Extract the (X, Y) coordinate from the center of the cell holding the provided text.  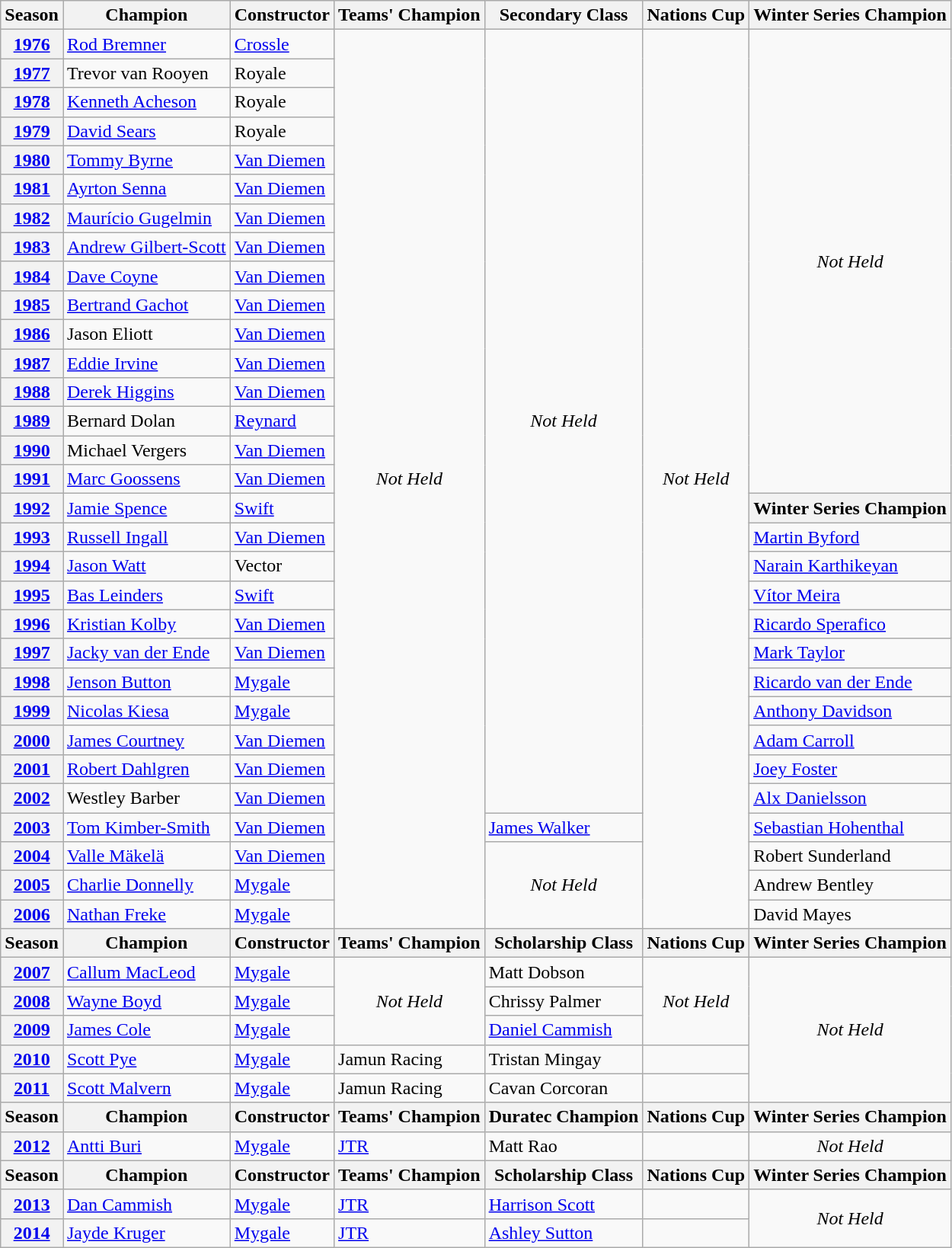
Scott Pye (146, 1059)
2006 (32, 914)
James Walker (564, 827)
1993 (32, 537)
Narain Karthikeyan (850, 566)
Valle Mäkelä (146, 856)
Wayne Boyd (146, 1001)
Martin Byford (850, 537)
Nathan Freke (146, 914)
Reynard (282, 421)
Nicolas Kiesa (146, 711)
1991 (32, 479)
1992 (32, 508)
1990 (32, 450)
Callum MacLeod (146, 972)
Adam Carroll (850, 740)
1995 (32, 595)
Ricardo van der Ende (850, 682)
Tom Kimber-Smith (146, 827)
Daniel Cammish (564, 1030)
Robert Sunderland (850, 856)
Jacky van der Ende (146, 653)
1985 (32, 305)
1999 (32, 711)
Eddie Irvine (146, 363)
Andrew Bentley (850, 885)
1980 (32, 160)
Jason Eliott (146, 334)
2005 (32, 885)
Derek Higgins (146, 392)
Scott Malvern (146, 1088)
Ricardo Sperafico (850, 624)
Mark Taylor (850, 653)
1997 (32, 653)
1986 (32, 334)
1988 (32, 392)
Maurício Gugelmin (146, 218)
2008 (32, 1001)
Alx Danielsson (850, 798)
Antti Buri (146, 1146)
Crossle (282, 44)
2003 (32, 827)
2013 (32, 1204)
Kenneth Acheson (146, 102)
Matt Dobson (564, 972)
Secondary Class (564, 15)
Tommy Byrne (146, 160)
1979 (32, 131)
1983 (32, 247)
Vítor Meira (850, 595)
1976 (32, 44)
1978 (32, 102)
2014 (32, 1233)
Trevor van Rooyen (146, 73)
David Mayes (850, 914)
2002 (32, 798)
Bertrand Gachot (146, 305)
Joey Foster (850, 769)
Andrew Gilbert-Scott (146, 247)
Vector (282, 566)
2004 (32, 856)
1982 (32, 218)
1981 (32, 189)
Dave Coyne (146, 276)
Tristan Mingay (564, 1059)
Kristian Kolby (146, 624)
Bernard Dolan (146, 421)
Dan Cammish (146, 1204)
1998 (32, 682)
1996 (32, 624)
2001 (32, 769)
Ashley Sutton (564, 1233)
Jamie Spence (146, 508)
Bas Leinders (146, 595)
Matt Rao (564, 1146)
Jayde Kruger (146, 1233)
David Sears (146, 131)
Jenson Button (146, 682)
Robert Dahlgren (146, 769)
Duratec Champion (564, 1117)
Russell Ingall (146, 537)
2012 (32, 1146)
2009 (32, 1030)
2011 (32, 1088)
1977 (32, 73)
James Courtney (146, 740)
Marc Goossens (146, 479)
1994 (32, 566)
Rod Bremner (146, 44)
Cavan Corcoran (564, 1088)
Ayrton Senna (146, 189)
2000 (32, 740)
2010 (32, 1059)
Jason Watt (146, 566)
Sebastian Hohenthal (850, 827)
2007 (32, 972)
1987 (32, 363)
Michael Vergers (146, 450)
Anthony Davidson (850, 711)
Charlie Donnelly (146, 885)
Westley Barber (146, 798)
Chrissy Palmer (564, 1001)
1989 (32, 421)
James Cole (146, 1030)
1984 (32, 276)
Harrison Scott (564, 1204)
